Capture the cell that displays the provided text and extract its [x, y] central coordinate. 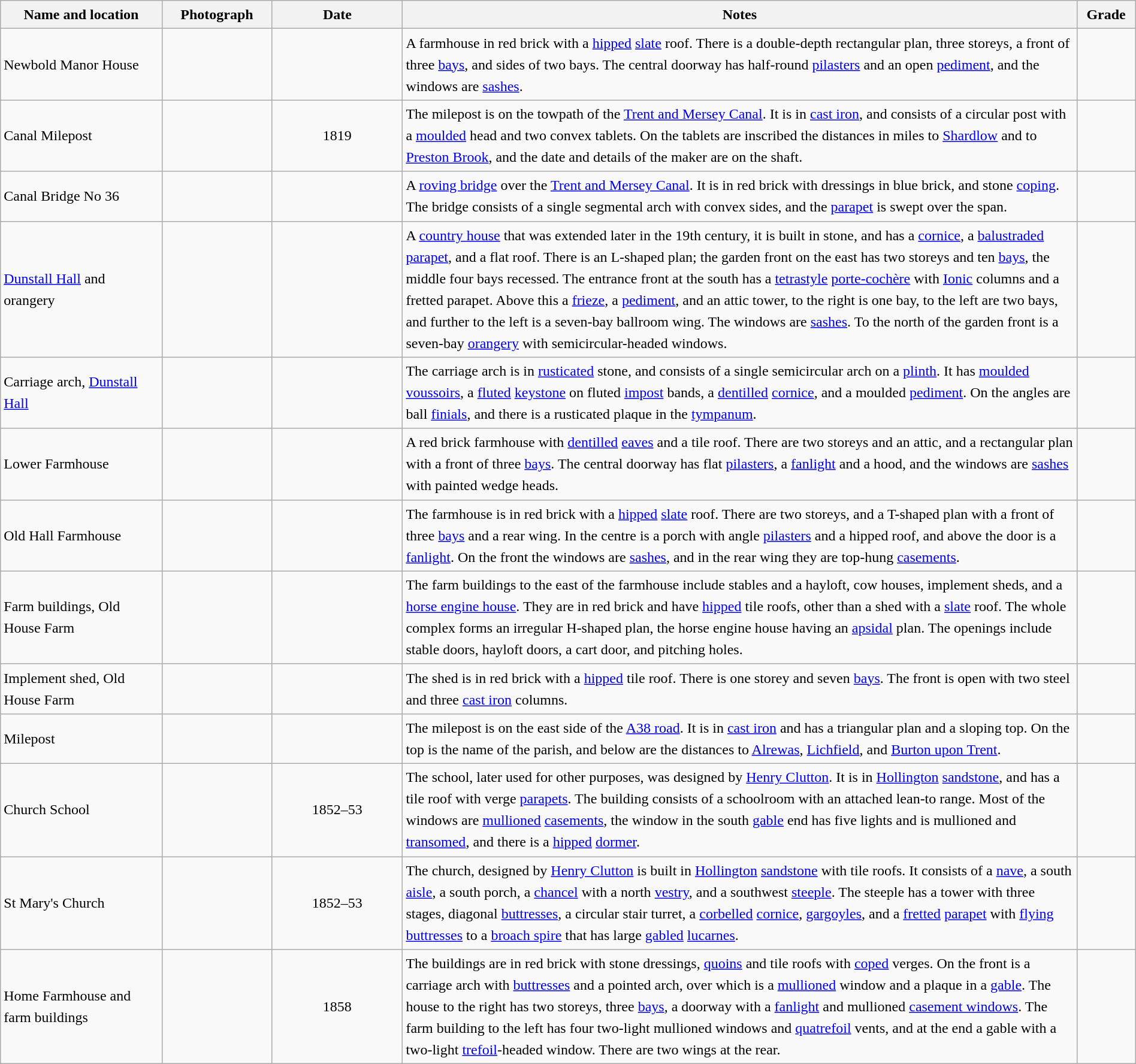
Date [337, 14]
Canal Bridge No 36 [81, 197]
Name and location [81, 14]
Home Farmhouse and farm buildings [81, 1006]
1819 [337, 135]
Notes [739, 14]
Newbold Manor House [81, 65]
Church School [81, 810]
Implement shed, Old House Farm [81, 689]
1858 [337, 1006]
Canal Milepost [81, 135]
Milepost [81, 738]
The shed is in red brick with a hipped tile roof. There is one storey and seven bays. The front is open with two steel and three cast iron columns. [739, 689]
Photograph [217, 14]
St Mary's Church [81, 903]
Farm buildings, Old House Farm [81, 617]
Grade [1106, 14]
Dunstall Hall and orangery [81, 289]
Old Hall Farmhouse [81, 536]
Lower Farmhouse [81, 464]
Carriage arch, Dunstall Hall [81, 393]
